Find where the given text appears and provide that cell's center as (x, y) coordinate. 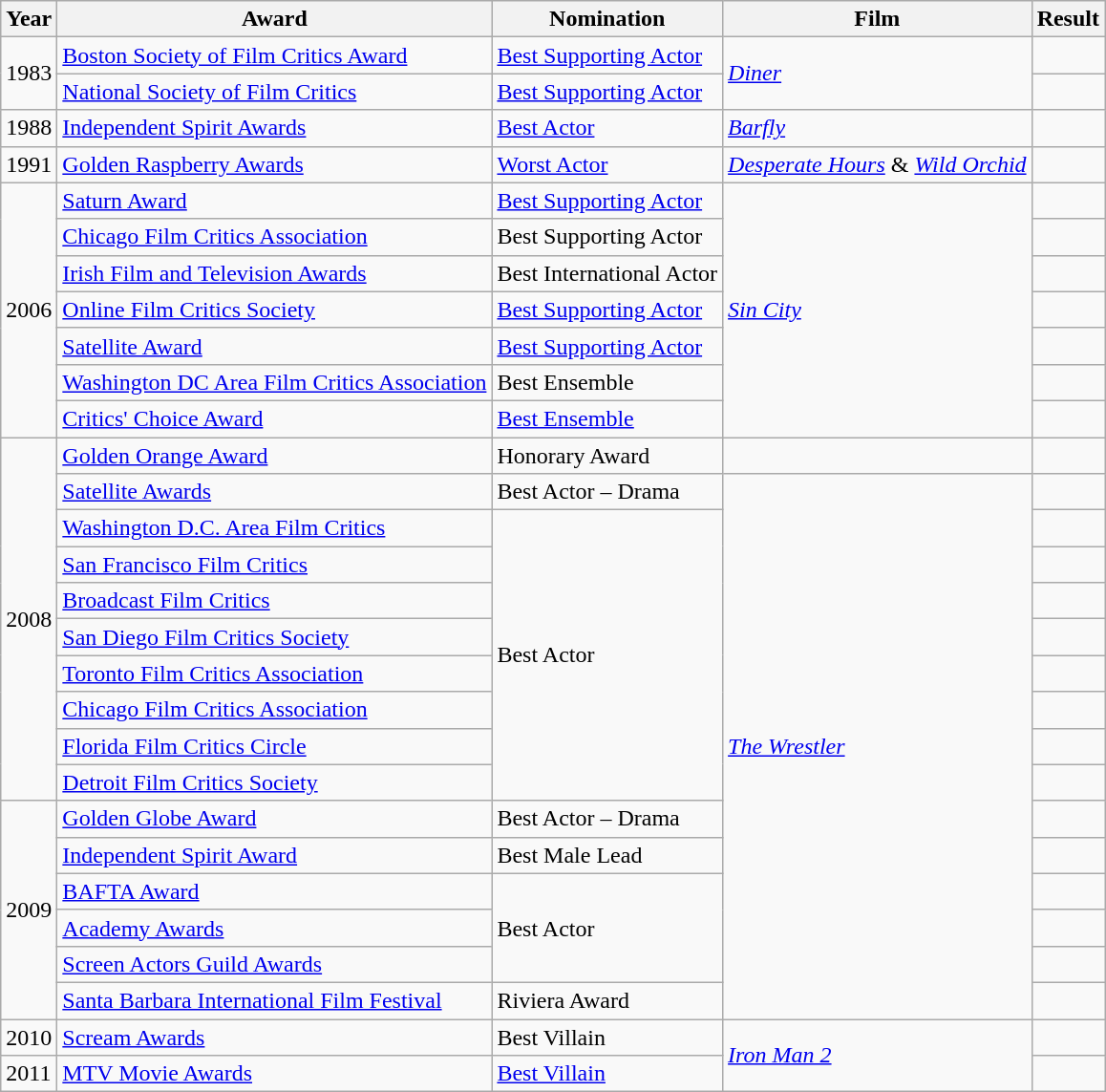
Academy Awards (275, 928)
Year (29, 19)
Irish Film and Television Awards (275, 273)
Worst Actor (607, 164)
Independent Spirit Awards (275, 128)
Screen Actors Guild Awards (275, 964)
Detroit Film Critics Society (275, 782)
Iron Man 2 (878, 1055)
Critics' Choice Award (275, 418)
Saturn Award (275, 201)
Golden Globe Award (275, 819)
Golden Raspberry Awards (275, 164)
San Diego Film Critics Society (275, 637)
1988 (29, 128)
Golden Orange Award (275, 456)
Independent Spirit Award (275, 855)
BAFTA Award (275, 891)
Broadcast Film Critics (275, 601)
National Society of Film Critics (275, 92)
Barfly (878, 128)
The Wrestler (878, 747)
Satellite Award (275, 346)
Florida Film Critics Circle (275, 746)
Washington D.C. Area Film Critics (275, 528)
1983 (29, 74)
2008 (29, 619)
Washington DC Area Film Critics Association (275, 382)
2006 (29, 310)
Best Male Lead (607, 855)
Nomination (607, 19)
Award (275, 19)
Result (1068, 19)
Sin City (878, 310)
1991 (29, 164)
Online Film Critics Society (275, 310)
Desperate Hours & Wild Orchid (878, 164)
2010 (29, 1037)
Diner (878, 74)
Riviera Award (607, 1000)
Best International Actor (607, 273)
Santa Barbara International Film Festival (275, 1000)
San Francisco Film Critics (275, 565)
Boston Society of Film Critics Award (275, 55)
Scream Awards (275, 1037)
Toronto Film Critics Association (275, 674)
Satellite Awards (275, 492)
2009 (29, 910)
2011 (29, 1074)
MTV Movie Awards (275, 1074)
Film (878, 19)
Honorary Award (607, 456)
